From the cell containing the given text, extract its center point as (x, y) coordinate. 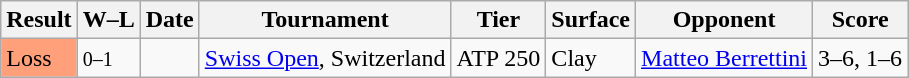
3–6, 1–6 (860, 58)
Result (39, 20)
Score (860, 20)
Swiss Open, Switzerland (325, 58)
W–L (108, 20)
Tier (498, 20)
Clay (591, 58)
Opponent (724, 20)
Surface (591, 20)
ATP 250 (498, 58)
Date (170, 20)
Matteo Berrettini (724, 58)
Loss (39, 58)
0–1 (108, 58)
Tournament (325, 20)
